Scan for the cell matching the given text and deliver its [x, y] coordinate at center. 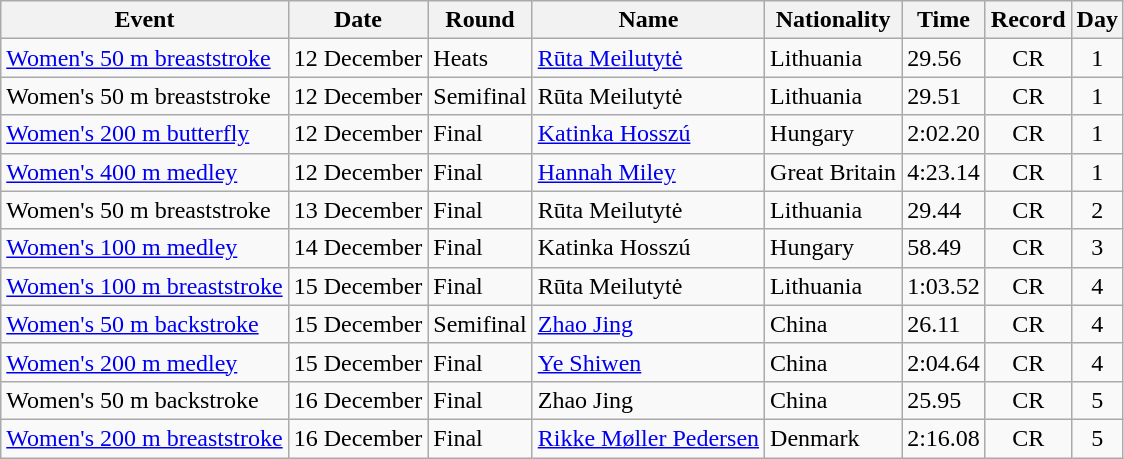
Great Britain [834, 172]
2:16.08 [944, 438]
Round [480, 20]
Heats [480, 58]
29.56 [944, 58]
2 [1097, 210]
Ye Shiwen [648, 362]
Time [944, 20]
29.51 [944, 96]
Record [1028, 20]
Rikke Møller Pedersen [648, 438]
Denmark [834, 438]
Hannah Miley [648, 172]
Date [358, 20]
13 December [358, 210]
Day [1097, 20]
Name [648, 20]
4:23.14 [944, 172]
2:04.64 [944, 362]
Event [144, 20]
Women's 100 m breaststroke [144, 286]
Women's 100 m medley [144, 248]
3 [1097, 248]
25.95 [944, 400]
Women's 400 m medley [144, 172]
1:03.52 [944, 286]
Women's 200 m butterfly [144, 134]
2:02.20 [944, 134]
Women's 200 m breaststroke [144, 438]
14 December [358, 248]
58.49 [944, 248]
Nationality [834, 20]
Women's 200 m medley [144, 362]
29.44 [944, 210]
26.11 [944, 324]
